Find where the given text appears and provide that cell's center as [x, y] coordinate. 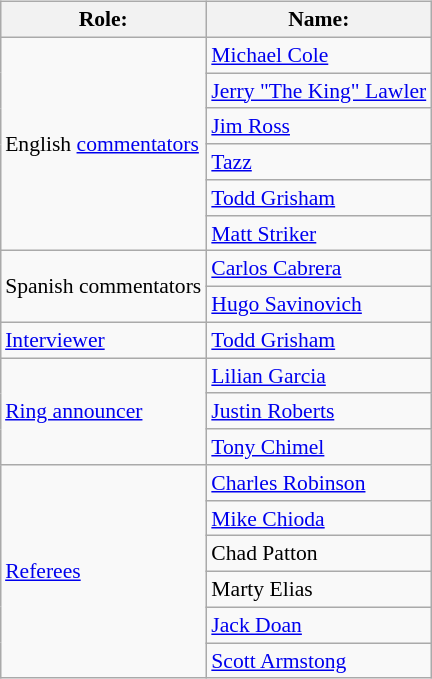
Role: [103, 20]
Name: [318, 20]
Justin Roberts [318, 411]
Chad Patton [318, 554]
Spanish commentators [103, 286]
Hugo Savinovich [318, 305]
Michael Cole [318, 55]
Jim Ross [318, 126]
Ring announcer [103, 412]
Carlos Cabrera [318, 269]
Interviewer [103, 340]
Lilian Garcia [318, 376]
English commentators [103, 144]
Tony Chimel [318, 447]
Scott Armstong [318, 661]
Marty Elias [318, 590]
Charles Robinson [318, 483]
Referees [103, 572]
Jerry "The King" Lawler [318, 91]
Tazz [318, 162]
Matt Striker [318, 233]
Mike Chioda [318, 518]
Jack Doan [318, 625]
